Return (X, Y) of the center of cell containing provided text 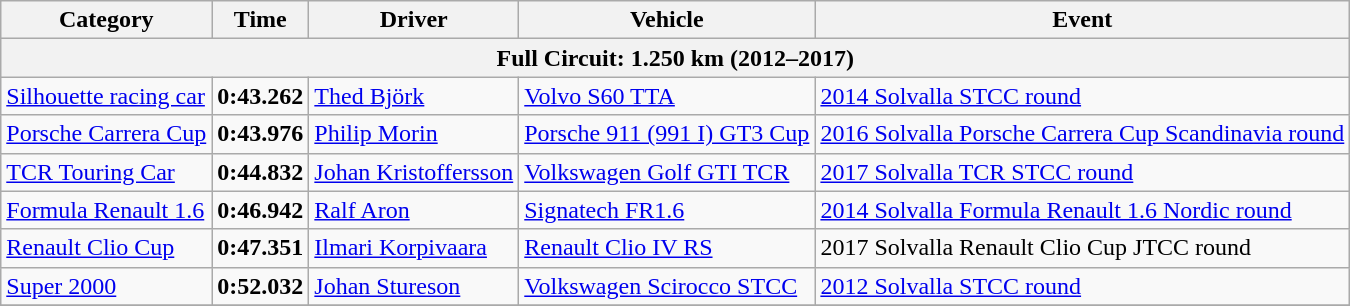
2016 Solvalla Porsche Carrera Cup Scandinavia round (1082, 134)
Driver (414, 20)
Event (1082, 20)
0:43.976 (260, 134)
Full Circuit: 1.250 km (2012–2017) (676, 58)
Ralf Aron (414, 210)
Ilmari Korpivaara (414, 248)
Renault Clio Cup (106, 248)
0:52.032 (260, 286)
Super 2000 (106, 286)
2014 Solvalla STCC round (1082, 96)
Vehicle (667, 20)
0:46.942 (260, 210)
2017 Solvalla Renault Clio Cup JTCC round (1082, 248)
Johan Kristoffersson (414, 172)
TCR Touring Car (106, 172)
2017 Solvalla TCR STCC round (1082, 172)
Johan Stureson (414, 286)
Philip Morin (414, 134)
0:44.832 (260, 172)
Porsche Carrera Cup (106, 134)
2012 Solvalla STCC round (1082, 286)
Volkswagen Golf GTI TCR (667, 172)
Time (260, 20)
Signatech FR1.6 (667, 210)
Volkswagen Scirocco STCC (667, 286)
Formula Renault 1.6 (106, 210)
Porsche 911 (991 I) GT3 Cup (667, 134)
Renault Clio IV RS (667, 248)
0:47.351 (260, 248)
Silhouette racing car (106, 96)
Volvo S60 TTA (667, 96)
Category (106, 20)
Thed Björk (414, 96)
0:43.262 (260, 96)
2014 Solvalla Formula Renault 1.6 Nordic round (1082, 210)
